Identify which cell holds the provided text, then report its (x, y) central coordinate. 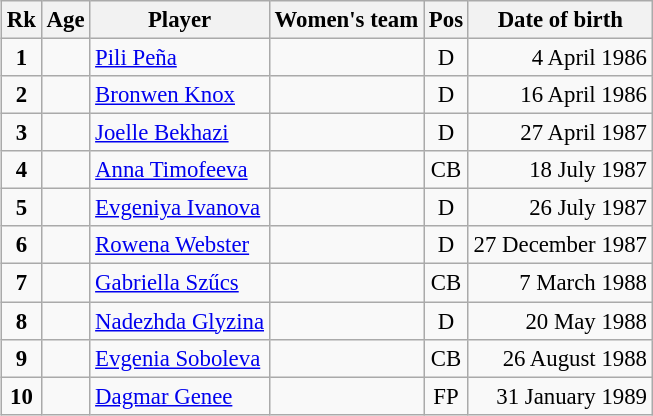
Anna Timofeeva (180, 170)
Rk (22, 20)
Dagmar Genee (180, 396)
8 (22, 321)
26 July 1987 (560, 208)
Age (66, 20)
5 (22, 208)
7 (22, 283)
20 May 1988 (560, 321)
26 August 1988 (560, 358)
Evgeniya Ivanova (180, 208)
27 December 1987 (560, 245)
3 (22, 133)
Date of birth (560, 20)
4 (22, 170)
Pili Peña (180, 58)
Pos (446, 20)
Gabriella Szűcs (180, 283)
9 (22, 358)
1 (22, 58)
Player (180, 20)
Women's team (346, 20)
7 March 1988 (560, 283)
31 January 1989 (560, 396)
16 April 1986 (560, 95)
6 (22, 245)
FP (446, 396)
18 July 1987 (560, 170)
Evgenia Soboleva (180, 358)
Joelle Bekhazi (180, 133)
10 (22, 396)
Bronwen Knox (180, 95)
Rowena Webster (180, 245)
27 April 1987 (560, 133)
4 April 1986 (560, 58)
2 (22, 95)
Nadezhda Glyzina (180, 321)
